Find where the given text appears and provide that cell's center as (X, Y) coordinate. 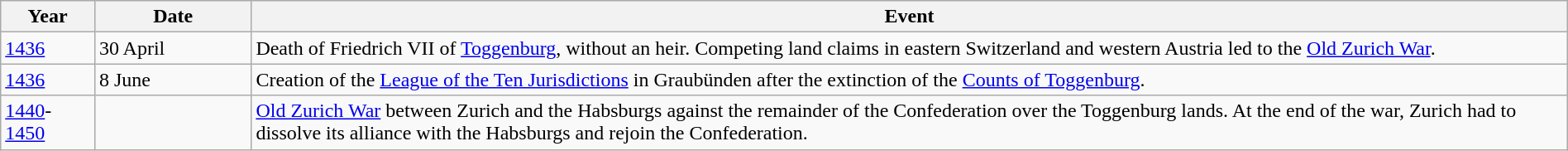
Date (172, 17)
Year (48, 17)
1440-1450 (48, 123)
Creation of the League of the Ten Jurisdictions in Graubünden after the extinction of the Counts of Toggenburg. (910, 80)
30 April (172, 48)
Death of Friedrich VII of Toggenburg, without an heir. Competing land claims in eastern Switzerland and western Austria led to the Old Zurich War. (910, 48)
8 June (172, 80)
Event (910, 17)
